Output the (X, Y) coordinate of the center of the cell containing the given text.  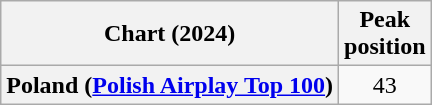
Peakposition (385, 34)
43 (385, 85)
Poland (Polish Airplay Top 100) (170, 85)
Chart (2024) (170, 34)
